Detect which cell encompasses the target text, then output its (x, y) center coordinate. 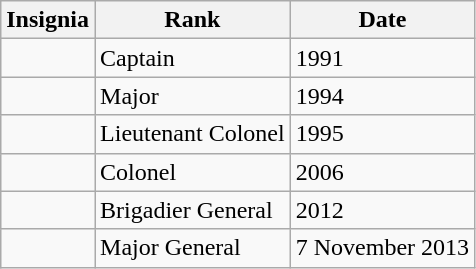
Date (382, 20)
Major (193, 96)
2006 (382, 172)
Rank (193, 20)
Captain (193, 58)
Insignia (48, 20)
1994 (382, 96)
Brigadier General (193, 210)
Major General (193, 248)
7 November 2013 (382, 248)
Lieutenant Colonel (193, 134)
1991 (382, 58)
Colonel (193, 172)
2012 (382, 210)
1995 (382, 134)
